Return [X, Y] of the center of cell containing provided text 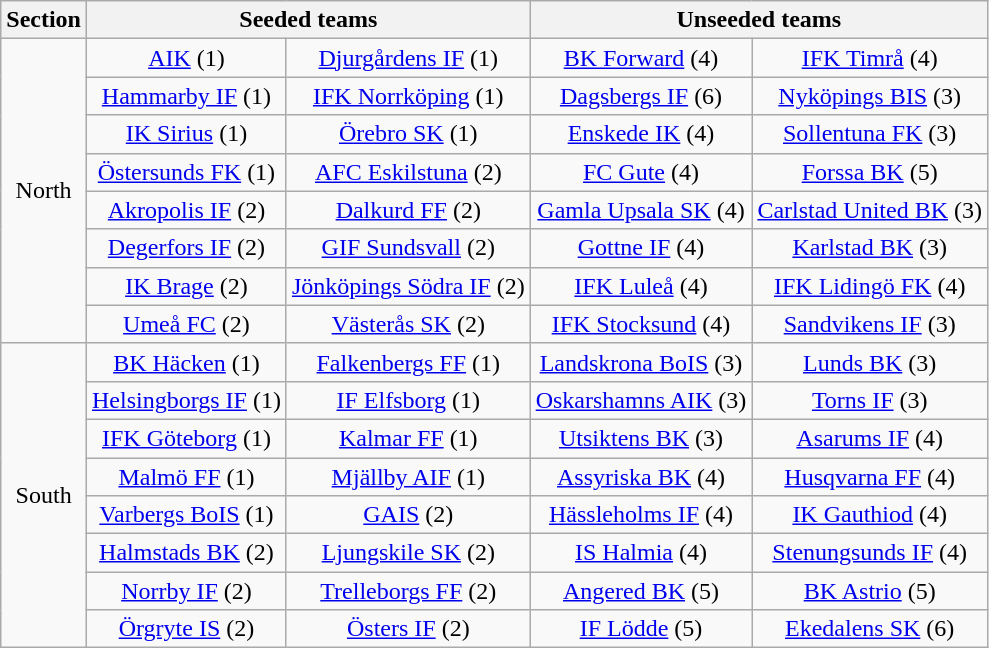
Kalmar FF (1) [408, 438]
AFC Eskilstuna (2) [408, 172]
Lunds BK (3) [870, 362]
GIF Sundsvall (2) [408, 248]
AIK (1) [186, 58]
Karlstad BK (3) [870, 248]
Falkenbergs FF (1) [408, 362]
North [44, 191]
Västerås SK (2) [408, 324]
Utsiktens BK (3) [641, 438]
Gottne IF (4) [641, 248]
Jönköpings Södra IF (2) [408, 286]
IF Lödde (5) [641, 629]
IF Elfsborg (1) [408, 400]
Hammarby IF (1) [186, 96]
Carlstad United BK (3) [870, 210]
IFK Norrköping (1) [408, 96]
Seeded teams [308, 20]
IFK Lidingö FK (4) [870, 286]
Umeå FC (2) [186, 324]
Gamla Upsala SK (4) [641, 210]
Oskarshamns AIK (3) [641, 400]
Asarums IF (4) [870, 438]
Husqvarna FF (4) [870, 477]
Landskrona BoIS (3) [641, 362]
Dalkurd FF (2) [408, 210]
IK Sirius (1) [186, 134]
BK Astrio (5) [870, 591]
IK Brage (2) [186, 286]
BK Häcken (1) [186, 362]
Stenungsunds IF (4) [870, 553]
Sandvikens IF (3) [870, 324]
Assyriska BK (4) [641, 477]
South [44, 495]
Mjällby AIF (1) [408, 477]
Nyköpings BIS (3) [870, 96]
Akropolis IF (2) [186, 210]
Ljungskile SK (2) [408, 553]
Norrby IF (2) [186, 591]
GAIS (2) [408, 515]
Varbergs BoIS (1) [186, 515]
Dagsbergs IF (6) [641, 96]
Halmstads BK (2) [186, 553]
Degerfors IF (2) [186, 248]
IK Gauthiod (4) [870, 515]
Ekedalens SK (6) [870, 629]
Malmö FF (1) [186, 477]
Helsingborgs IF (1) [186, 400]
FC Gute (4) [641, 172]
Sollentuna FK (3) [870, 134]
Torns IF (3) [870, 400]
Unseeded teams [758, 20]
Örebro SK (1) [408, 134]
Örgryte IS (2) [186, 629]
Forssa BK (5) [870, 172]
IS Halmia (4) [641, 553]
Enskede IK (4) [641, 134]
Djurgårdens IF (1) [408, 58]
BK Forward (4) [641, 58]
IFK Stocksund (4) [641, 324]
IFK Timrå (4) [870, 58]
Östersunds FK (1) [186, 172]
Östers IF (2) [408, 629]
Trelleborgs FF (2) [408, 591]
IFK Luleå (4) [641, 286]
Hässleholms IF (4) [641, 515]
Section [44, 20]
IFK Göteborg (1) [186, 438]
Angered BK (5) [641, 591]
